Identify which cell holds the provided text, then report its (x, y) central coordinate. 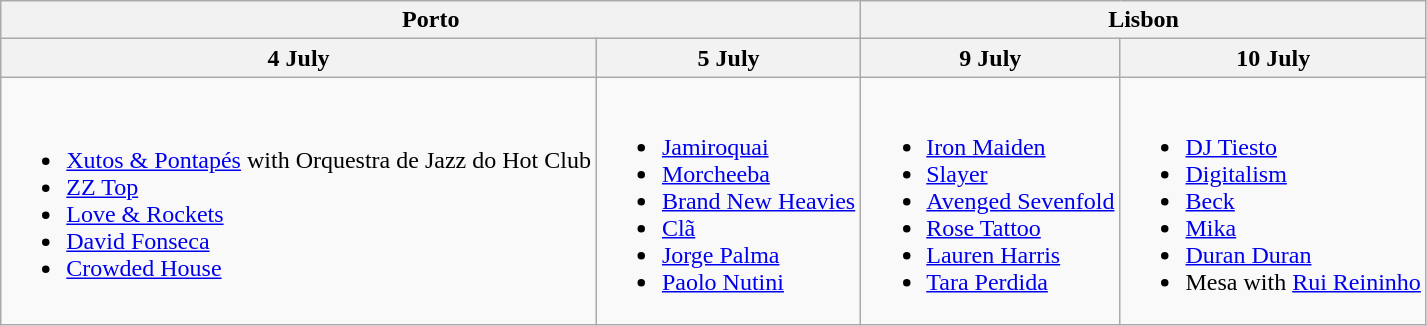
Lisbon (1144, 20)
DJ TiestoDigitalismBeckMikaDuran DuranMesa with Rui Reininho (1273, 201)
Iron MaidenSlayerAvenged SevenfoldRose TattooLauren HarrisTara Perdida (990, 201)
Xutos & Pontapés with Orquestra de Jazz do Hot ClubZZ TopLove & RocketsDavid FonsecaCrowded House (299, 201)
4 July (299, 58)
5 July (728, 58)
Porto (431, 20)
JamiroquaiMorcheebaBrand New HeaviesClãJorge PalmaPaolo Nutini (728, 201)
10 July (1273, 58)
9 July (990, 58)
